Extract the [x, y] coordinate from the center of the cell holding the provided text.  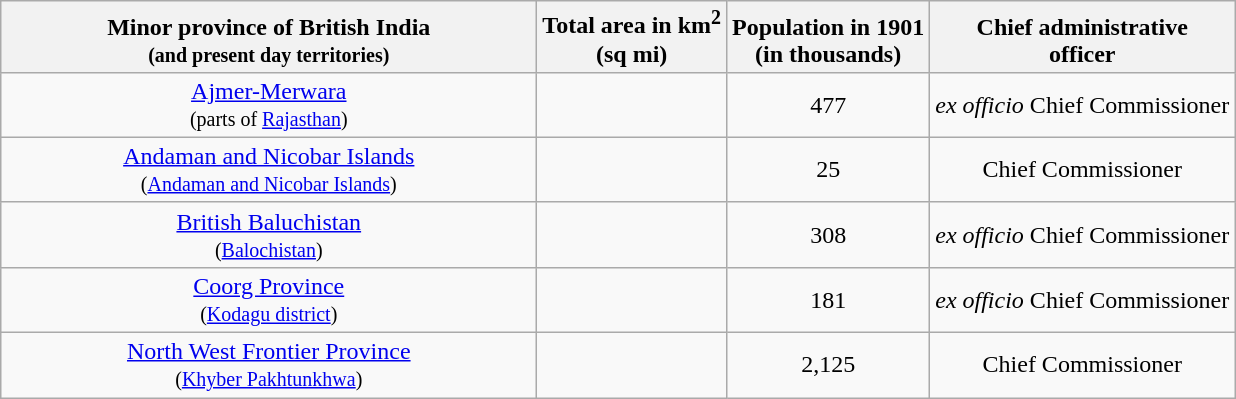
Total area in km2(sq mi) [632, 37]
181 [828, 300]
Andaman and Nicobar Islands (Andaman and Nicobar Islands) [269, 170]
Population in 1901(in thousands) [828, 37]
2,125 [828, 366]
Coorg Province (Kodagu district) [269, 300]
North West Frontier Province (Khyber Pakhtunkhwa) [269, 366]
Ajmer-Merwara (parts of Rajasthan) [269, 104]
25 [828, 170]
308 [828, 234]
British Baluchistan (Balochistan) [269, 234]
477 [828, 104]
Chief administrativeofficer [1082, 37]
Minor province of British India(and present day territories) [269, 37]
